For the text-containing cell, return its midpoint in [X, Y] coordinate format. 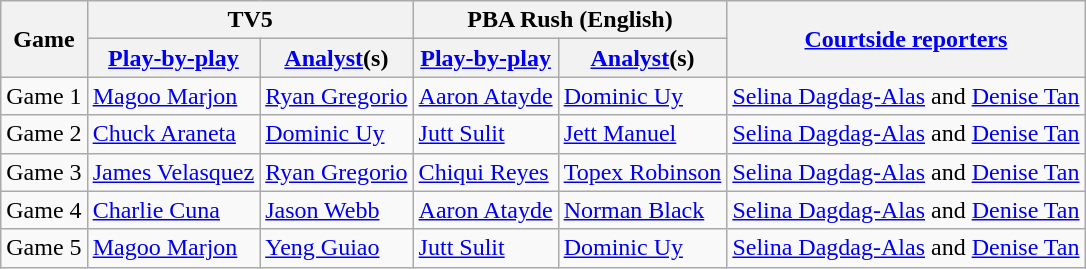
PBA Rush (English) [570, 20]
Game 2 [44, 134]
Jason Webb [336, 210]
TV5 [250, 20]
Game 3 [44, 172]
Charlie Cuna [174, 210]
Game 4 [44, 210]
Norman Black [642, 210]
Game 5 [44, 248]
Game 1 [44, 96]
Jett Manuel [642, 134]
James Velasquez [174, 172]
Yeng Guiao [336, 248]
Game [44, 39]
Chiqui Reyes [486, 172]
Courtside reporters [906, 39]
Topex Robinson [642, 172]
Chuck Araneta [174, 134]
